Search for the cell housing the specified text and yield its (X, Y) center coordinate. 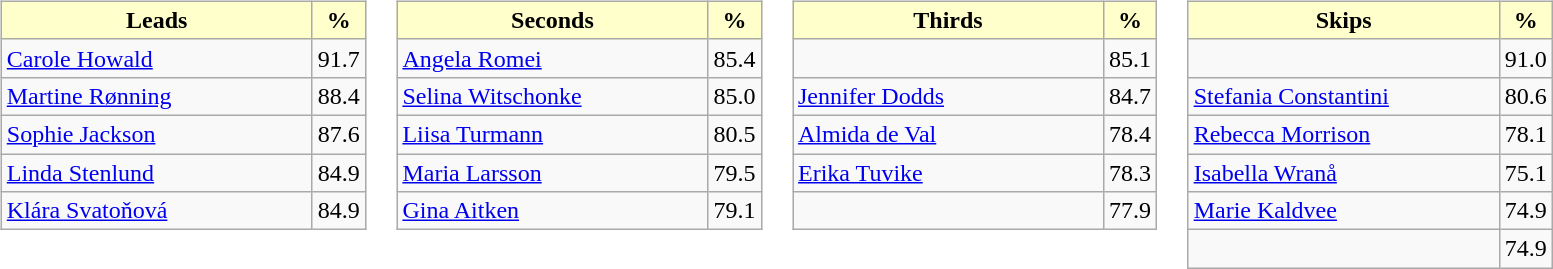
77.9 (1130, 211)
Liisa Turmann (552, 134)
Maria Larsson (552, 173)
88.4 (338, 96)
79.5 (734, 173)
87.6 (338, 134)
Erika Tuvike (948, 173)
91.7 (338, 58)
Skips (1344, 20)
91.0 (1526, 58)
Leads (156, 20)
Seconds (552, 20)
Stefania Constantini (1344, 96)
75.1 (1526, 173)
Martine Rønning (156, 96)
Thirds (948, 20)
Isabella Wranå (1344, 173)
Linda Stenlund (156, 173)
84.7 (1130, 96)
80.5 (734, 134)
Rebecca Morrison (1344, 134)
Marie Kaldvee (1344, 211)
Sophie Jackson (156, 134)
85.0 (734, 96)
85.1 (1130, 58)
85.4 (734, 58)
78.1 (1526, 134)
Angela Romei (552, 58)
78.3 (1130, 173)
80.6 (1526, 96)
Selina Witschonke (552, 96)
Jennifer Dodds (948, 96)
Klára Svatoňová (156, 211)
79.1 (734, 211)
Almida de Val (948, 134)
78.4 (1130, 134)
Carole Howald (156, 58)
Gina Aitken (552, 211)
